Output the [x, y] coordinate of the center of the cell containing the given text.  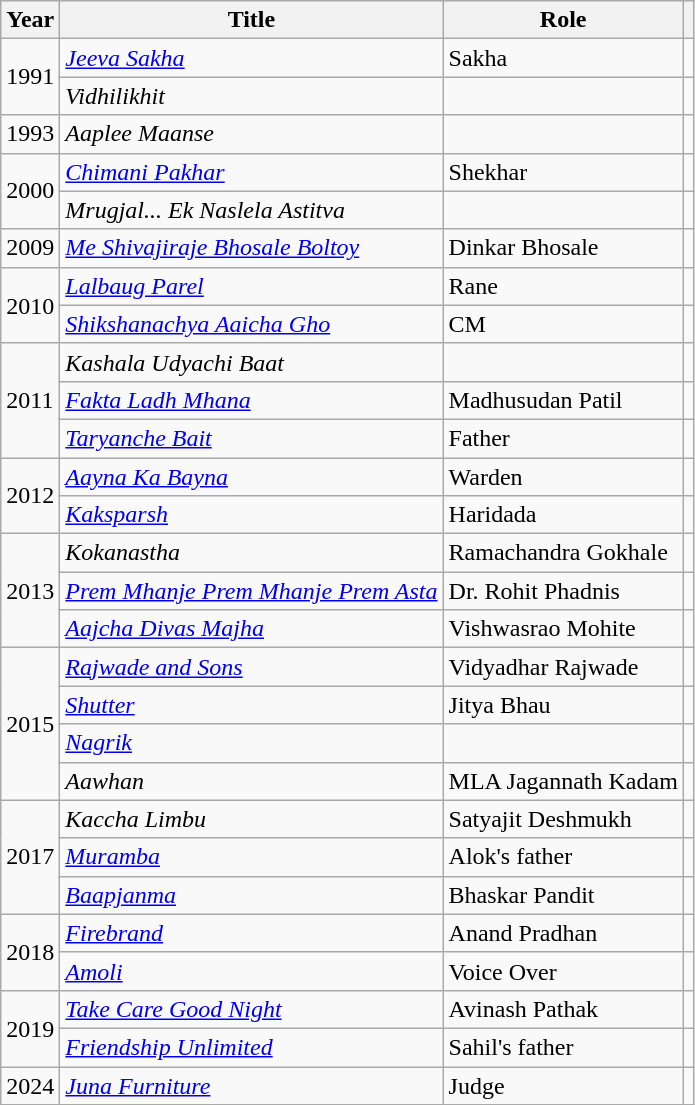
Alok's father [563, 857]
Vidyadhar Rajwade [563, 667]
2024 [30, 1085]
2000 [30, 191]
2015 [30, 724]
Shikshanachya Aaicha Gho [252, 324]
Ramachandra Gokhale [563, 553]
Kokanastha [252, 553]
2017 [30, 857]
Rajwade and Sons [252, 667]
2009 [30, 248]
Kaksparsh [252, 515]
2018 [30, 952]
Take Care Good Night [252, 1009]
Bhaskar Pandit [563, 895]
Shutter [252, 705]
Aawhan [252, 781]
Juna Furniture [252, 1085]
2012 [30, 496]
Kashala Udyachi Baat [252, 362]
Title [252, 20]
Lalbaug Parel [252, 286]
Fakta Ladh Mhana [252, 400]
Voice Over [563, 971]
Mrugjal... Ek Naslela Astitva [252, 210]
Avinash Pathak [563, 1009]
Sakha [563, 58]
Warden [563, 477]
2011 [30, 400]
Role [563, 20]
CM [563, 324]
Me Shivajiraje Bhosale Boltoy [252, 248]
Kaccha Limbu [252, 819]
Dr. Rohit Phadnis [563, 591]
Year [30, 20]
Amoli [252, 971]
Aayna Ka Bayna [252, 477]
2013 [30, 591]
Muramba [252, 857]
1993 [30, 134]
Haridada [563, 515]
Sahil's father [563, 1047]
Judge [563, 1085]
Nagrik [252, 743]
Dinkar Bhosale [563, 248]
Jitya Bhau [563, 705]
Anand Pradhan [563, 933]
Rane [563, 286]
Chimani Pakhar [252, 172]
1991 [30, 77]
Aaplee Maanse [252, 134]
Satyajit Deshmukh [563, 819]
Aajcha Divas Majha [252, 629]
MLA Jagannath Kadam [563, 781]
Jeeva Sakha [252, 58]
Baapjanma [252, 895]
Father [563, 438]
Firebrand [252, 933]
Prem Mhanje Prem Mhanje Prem Asta [252, 591]
2019 [30, 1028]
Taryanche Bait [252, 438]
Vishwasrao Mohite [563, 629]
Vidhilikhit [252, 96]
2010 [30, 305]
Friendship Unlimited [252, 1047]
Shekhar [563, 172]
Madhusudan Patil [563, 400]
